Scan for the cell matching the given text and deliver its (X, Y) coordinate at center. 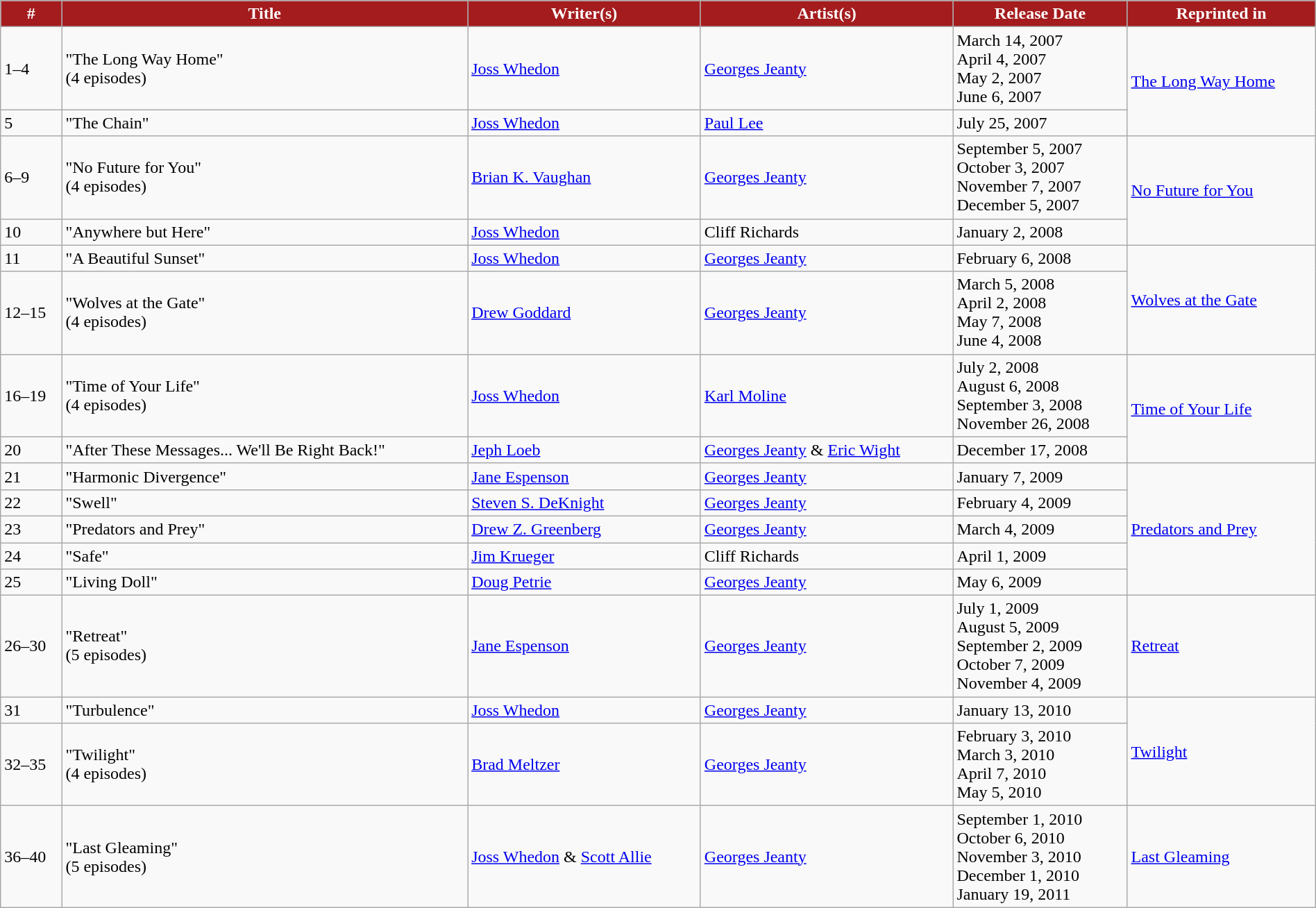
Jeph Loeb (584, 450)
Release Date (1040, 14)
Jim Krueger (584, 556)
Paul Lee (827, 123)
"Turbulence" (265, 710)
20 (31, 450)
July 25, 2007 (1040, 123)
Predators and Prey (1222, 529)
"Wolves at the Gate"(4 episodes) (265, 312)
September 1, 2010October 6, 2010November 3, 2010December 1, 2010January 19, 2011 (1040, 857)
Brian K. Vaughan (584, 178)
12–15 (31, 312)
24 (31, 556)
Twilight (1222, 751)
May 6, 2009 (1040, 582)
July 2, 2008August 6, 2008September 3, 2008November 26, 2008 (1040, 396)
Joss Whedon & Scott Allie (584, 857)
10 (31, 232)
Steven S. DeKnight (584, 503)
"Twilight"(4 episodes) (265, 765)
26–30 (31, 646)
The Long Way Home (1222, 82)
September 5, 2007October 3, 2007November 7, 2007December 5, 2007 (1040, 178)
Retreat (1222, 646)
January 7, 2009 (1040, 476)
Last Gleaming (1222, 857)
25 (31, 582)
Brad Meltzer (584, 765)
"Time of Your Life"(4 episodes) (265, 396)
February 3, 2010March 3, 2010April 7, 2010May 5, 2010 (1040, 765)
February 6, 2008 (1040, 258)
Writer(s) (584, 14)
"Swell" (265, 503)
March 14, 2007April 4, 2007May 2, 2007June 6, 2007 (1040, 68)
July 1, 2009August 5, 2009September 2, 2009October 7, 2009November 4, 2009 (1040, 646)
Reprinted in (1222, 14)
"After These Messages... We'll Be Right Back!" (265, 450)
"Living Doll" (265, 582)
"The Long Way Home"(4 episodes) (265, 68)
March 4, 2009 (1040, 529)
31 (31, 710)
36–40 (31, 857)
1–4 (31, 68)
"Safe" (265, 556)
January 13, 2010 (1040, 710)
"Last Gleaming"(5 episodes) (265, 857)
Time of Your Life (1222, 408)
December 17, 2008 (1040, 450)
No Future for You (1222, 190)
Georges Jeanty & Eric Wight (827, 450)
March 5, 2008April 2, 2008May 7, 2008June 4, 2008 (1040, 312)
5 (31, 123)
"Harmonic Divergence" (265, 476)
February 4, 2009 (1040, 503)
"Retreat"(5 episodes) (265, 646)
"Anywhere but Here" (265, 232)
Title (265, 14)
23 (31, 529)
Wolves at the Gate (1222, 300)
# (31, 14)
"The Chain" (265, 123)
6–9 (31, 178)
Karl Moline (827, 396)
Drew Goddard (584, 312)
32–35 (31, 765)
Artist(s) (827, 14)
22 (31, 503)
"A Beautiful Sunset" (265, 258)
"No Future for You"(4 episodes) (265, 178)
Doug Petrie (584, 582)
16–19 (31, 396)
January 2, 2008 (1040, 232)
April 1, 2009 (1040, 556)
11 (31, 258)
21 (31, 476)
"Predators and Prey" (265, 529)
Drew Z. Greenberg (584, 529)
